Output the (X, Y) coordinate of the center of the cell containing the given text.  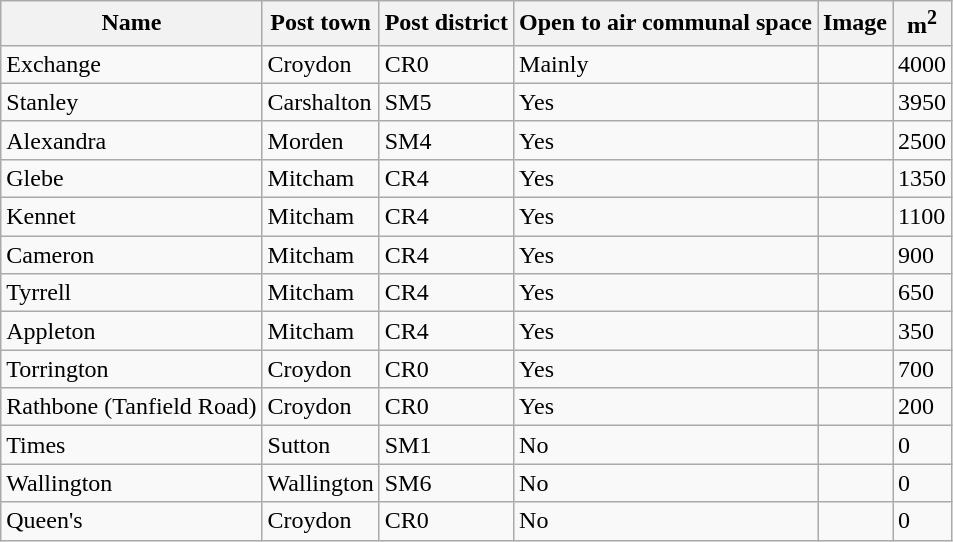
Carshalton (320, 102)
650 (922, 293)
Cameron (132, 255)
4000 (922, 64)
Rathbone (Tanfield Road) (132, 407)
Post district (446, 24)
900 (922, 255)
Exchange (132, 64)
Post town (320, 24)
200 (922, 407)
Morden (320, 140)
Appleton (132, 331)
Alexandra (132, 140)
Mainly (666, 64)
Name (132, 24)
Image (856, 24)
Kennet (132, 217)
Tyrrell (132, 293)
SM5 (446, 102)
Sutton (320, 445)
SM6 (446, 483)
1100 (922, 217)
2500 (922, 140)
Open to air communal space (666, 24)
Glebe (132, 178)
1350 (922, 178)
SM1 (446, 445)
Torrington (132, 369)
Stanley (132, 102)
m2 (922, 24)
Queen's (132, 521)
Times (132, 445)
700 (922, 369)
SM4 (446, 140)
3950 (922, 102)
350 (922, 331)
